For the text-containing cell, return its midpoint in (X, Y) coordinate format. 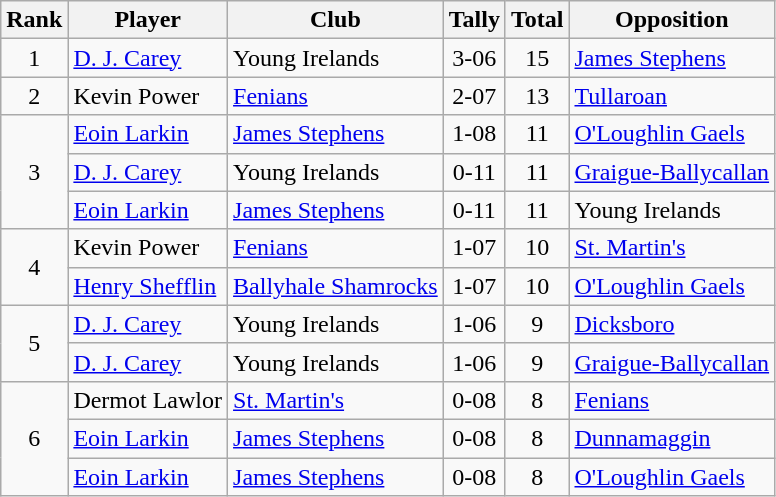
Dunnamaggin (672, 438)
3 (34, 172)
Tally (474, 20)
6 (34, 438)
Ballyhale Shamrocks (336, 286)
Henry Shefflin (148, 286)
Total (537, 20)
3-06 (474, 58)
2-07 (474, 96)
5 (34, 343)
15 (537, 58)
13 (537, 96)
Club (336, 20)
1-08 (474, 134)
Tullaroan (672, 96)
1 (34, 58)
Dermot Lawlor (148, 400)
Rank (34, 20)
Opposition (672, 20)
4 (34, 267)
2 (34, 96)
Player (148, 20)
Dicksboro (672, 324)
